Return (x, y) of the center of cell containing provided text 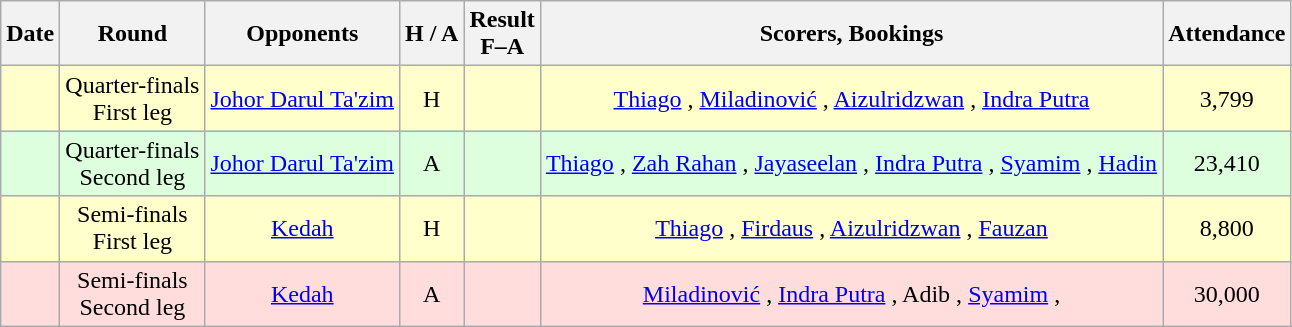
Thiago , Miladinović , Aizulridzwan , Indra Putra (851, 98)
Round (132, 34)
Thiago , Firdaus , Aizulridzwan , Fauzan (851, 228)
23,410 (1227, 164)
Attendance (1227, 34)
30,000 (1227, 294)
3,799 (1227, 98)
Miladinović , Indra Putra , Adib , Syamim , (851, 294)
Scorers, Bookings (851, 34)
Semi-finalsFirst leg (132, 228)
8,800 (1227, 228)
Opponents (302, 34)
Quarter-finalsSecond leg (132, 164)
Thiago , Zah Rahan , Jayaseelan , Indra Putra , Syamim , Hadin (851, 164)
ResultF–A (502, 34)
Semi-finalsSecond leg (132, 294)
H / A (432, 34)
Quarter-finalsFirst leg (132, 98)
Date (30, 34)
